Capture the cell that displays the provided text and extract its [X, Y] central coordinate. 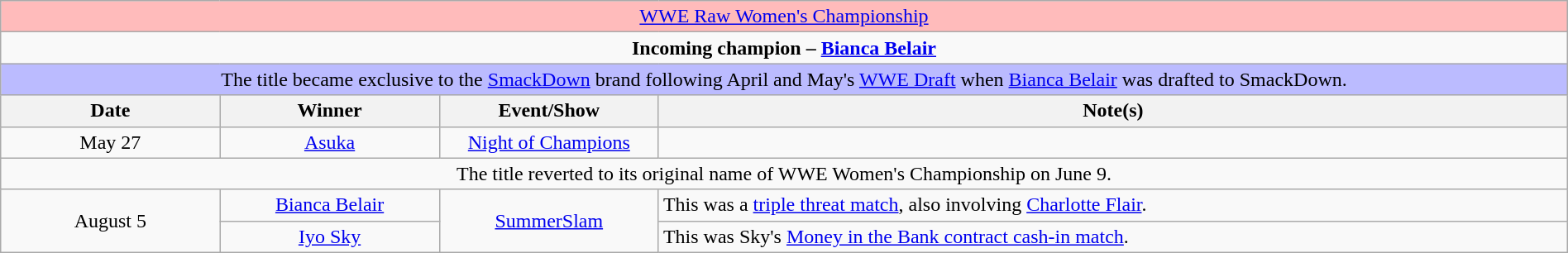
The title became exclusive to the SmackDown brand following April and May's WWE Draft when Bianca Belair was drafted to SmackDown. [784, 79]
Asuka [329, 142]
August 5 [111, 221]
Event/Show [549, 111]
Iyo Sky [329, 236]
Bianca Belair [329, 205]
SummerSlam [549, 221]
This was Sky's Money in the Bank contract cash-in match. [1113, 236]
The title reverted to its original name of WWE Women's Championship on June 9. [784, 174]
This was a triple threat match, also involving Charlotte Flair. [1113, 205]
Night of Champions [549, 142]
WWE Raw Women's Championship [784, 17]
Winner [329, 111]
Incoming champion – Bianca Belair [784, 48]
Note(s) [1113, 111]
May 27 [111, 142]
Date [111, 111]
